Determine the [X, Y] coordinate at the center of the cell enclosing the given text.  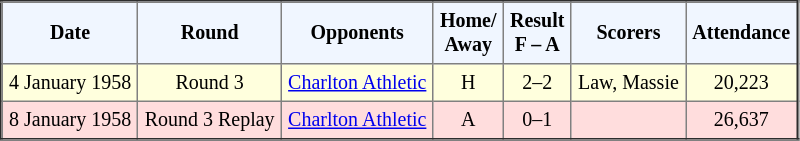
Attendance [742, 33]
Round 3 Replay [210, 120]
ResultF – A [537, 33]
4 January 1958 [70, 83]
Opponents [357, 33]
H [468, 83]
26,637 [742, 120]
Date [70, 33]
Round [210, 33]
20,223 [742, 83]
Scorers [628, 33]
2–2 [537, 83]
Round 3 [210, 83]
Law, Massie [628, 83]
0–1 [537, 120]
A [468, 120]
Home/Away [468, 33]
8 January 1958 [70, 120]
